Capture the cell that displays the provided text and extract its [X, Y] central coordinate. 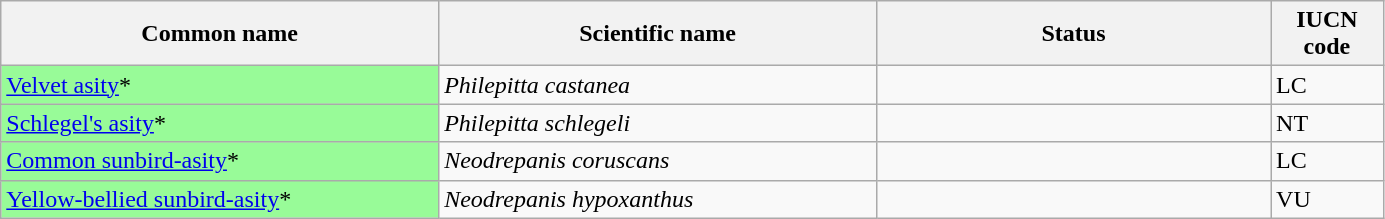
Neodrepanis coruscans [658, 161]
Scientific name [658, 34]
Yellow-bellied sunbird-asity* [220, 199]
Status [1073, 34]
IUCN code [1328, 34]
Common sunbird-asity* [220, 161]
Philepitta schlegeli [658, 123]
Velvet asity* [220, 85]
Neodrepanis hypoxanthus [658, 199]
Philepitta castanea [658, 85]
NT [1328, 123]
Schlegel's asity* [220, 123]
Common name [220, 34]
VU [1328, 199]
